Return the (X, Y) coordinate for the center point of the cell that contains the specified text.  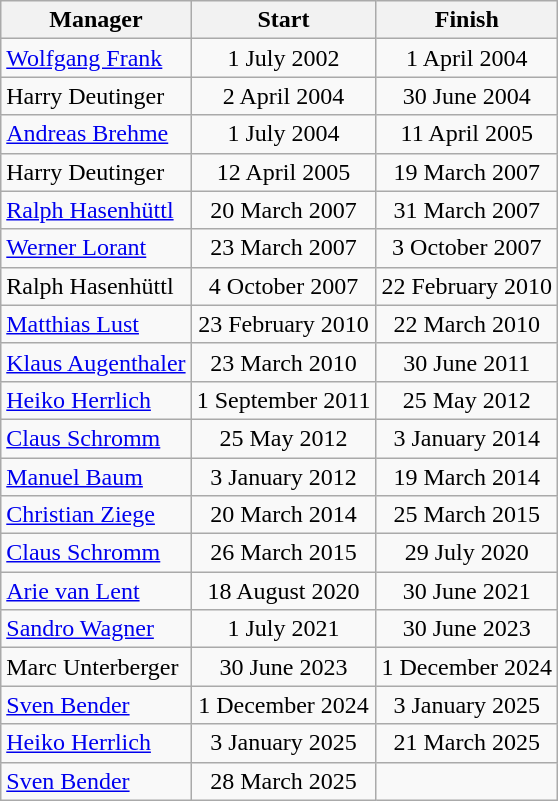
Manuel Baum (96, 477)
4 October 2007 (284, 286)
3 January 2014 (467, 438)
Manager (96, 20)
31 March 2007 (467, 210)
28 March 2025 (284, 781)
1 July 2002 (284, 58)
30 June 2021 (467, 591)
30 June 2004 (467, 96)
22 March 2010 (467, 324)
Sandro Wagner (96, 629)
12 April 2005 (284, 172)
1 September 2011 (284, 400)
23 March 2010 (284, 362)
Andreas Brehme (96, 134)
1 July 2021 (284, 629)
29 July 2020 (467, 553)
Arie van Lent (96, 591)
3 October 2007 (467, 248)
Wolfgang Frank (96, 58)
Start (284, 20)
30 June 2011 (467, 362)
Matthias Lust (96, 324)
21 March 2025 (467, 743)
11 April 2005 (467, 134)
26 March 2015 (284, 553)
2 April 2004 (284, 96)
19 March 2014 (467, 477)
23 February 2010 (284, 324)
1 April 2004 (467, 58)
3 January 2012 (284, 477)
23 March 2007 (284, 248)
20 March 2014 (284, 515)
Finish (467, 20)
25 March 2015 (467, 515)
19 March 2007 (467, 172)
22 February 2010 (467, 286)
1 July 2004 (284, 134)
Klaus Augenthaler (96, 362)
20 March 2007 (284, 210)
18 August 2020 (284, 591)
Werner Lorant (96, 248)
Christian Ziege (96, 515)
Marc Unterberger (96, 667)
